Determine the [X, Y] coordinate at the center of the cell enclosing the given text.  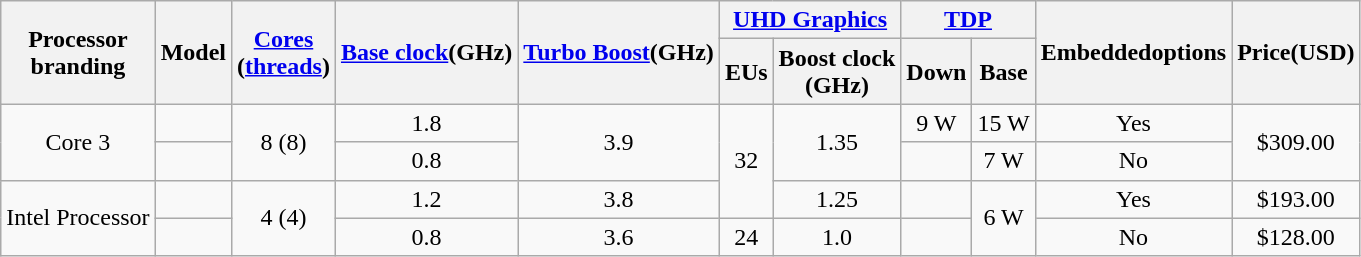
9 W [936, 123]
6 W [1004, 218]
Cores(threads) [283, 52]
1.2 [426, 199]
15 W [1004, 123]
7 W [1004, 161]
3.6 [619, 237]
24 [746, 237]
Turbo Boost(GHz) [619, 52]
3.9 [619, 142]
TDP [968, 20]
UHD Graphics [810, 20]
EUs [746, 72]
4 (4) [283, 218]
1.0 [837, 237]
Base [1004, 72]
3.8 [619, 199]
$193.00 [1296, 199]
Boost clock (GHz) [837, 72]
Down [936, 72]
32 [746, 161]
8 (8) [283, 142]
Model [193, 52]
Price(USD) [1296, 52]
Core 3 [78, 142]
1.35 [837, 142]
Processor branding [78, 52]
Base clock(GHz) [426, 52]
1.25 [837, 199]
Intel Processor [78, 218]
1.8 [426, 123]
$128.00 [1296, 237]
Embeddedoptions [1133, 52]
$309.00 [1296, 142]
